Return the [X, Y] coordinate for the center point of the cell that contains the specified text.  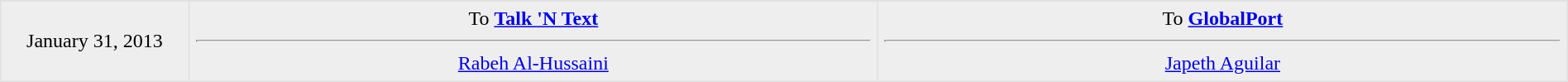
To Talk 'N TextRabeh Al-Hussaini [533, 41]
To GlobalPortJapeth Aguilar [1223, 41]
January 31, 2013 [94, 41]
